Find where the given text appears and provide that cell's center as [x, y] coordinate. 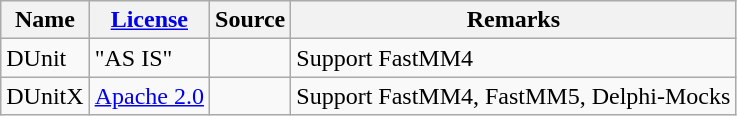
Source [250, 20]
Name [45, 20]
Remarks [514, 20]
Apache 2.0 [149, 96]
License [149, 20]
"AS IS" [149, 58]
DUnitX [45, 96]
DUnit [45, 58]
Support FastMM4, FastMM5, Delphi-Mocks [514, 96]
Support FastMM4 [514, 58]
